Determine the (x, y) coordinate at the center of the cell enclosing the given text.  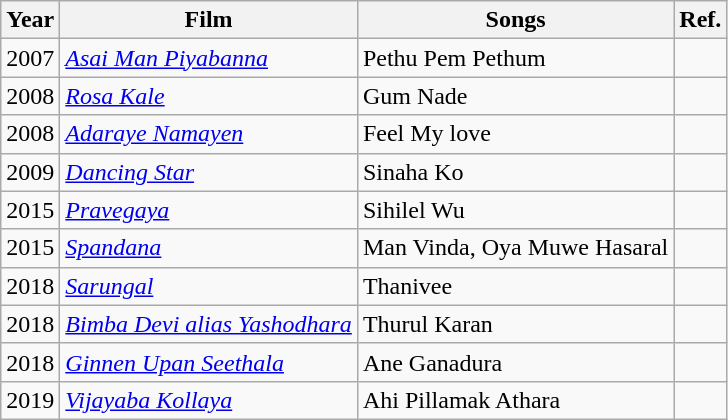
Ginnen Upan Seethala (209, 362)
Bimba Devi alias Yashodhara (209, 324)
Thurul Karan (515, 324)
Film (209, 20)
Adaraye Namayen (209, 134)
2009 (30, 172)
Dancing Star (209, 172)
Gum Nade (515, 96)
Sinaha Ko (515, 172)
Songs (515, 20)
Feel My love (515, 134)
2019 (30, 400)
Pravegaya (209, 210)
Ref. (700, 20)
Ane Ganadura (515, 362)
Rosa Kale (209, 96)
Sarungal (209, 286)
Asai Man Piyabanna (209, 58)
Sihilel Wu (515, 210)
Pethu Pem Pethum (515, 58)
2007 (30, 58)
Vijayaba Kollaya (209, 400)
Spandana (209, 248)
Thanivee (515, 286)
Year (30, 20)
Man Vinda, Oya Muwe Hasaral (515, 248)
Ahi Pillamak Athara (515, 400)
